For the text-containing cell, return its midpoint in (X, Y) coordinate format. 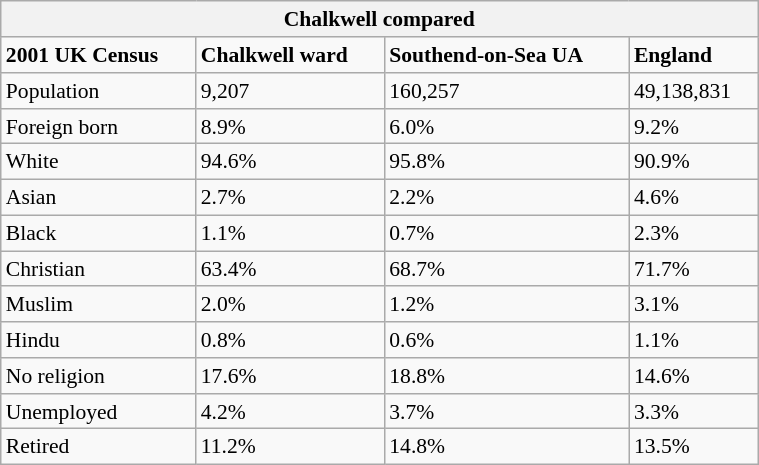
0.8% (290, 340)
94.6% (290, 162)
71.7% (694, 269)
2.3% (694, 233)
63.4% (290, 269)
England (694, 55)
2001 UK Census (98, 55)
6.0% (506, 126)
2.2% (506, 197)
8.9% (290, 126)
68.7% (506, 269)
49,138,831 (694, 91)
Muslim (98, 304)
9,207 (290, 91)
9.2% (694, 126)
Southend-on-Sea UA (506, 55)
90.9% (694, 162)
3.1% (694, 304)
White (98, 162)
Unemployed (98, 411)
2.0% (290, 304)
3.3% (694, 411)
0.6% (506, 340)
18.8% (506, 376)
14.8% (506, 447)
Chalkwell compared (380, 19)
1.2% (506, 304)
3.7% (506, 411)
2.7% (290, 197)
Chalkwell ward (290, 55)
Hindu (98, 340)
13.5% (694, 447)
4.2% (290, 411)
No religion (98, 376)
95.8% (506, 162)
11.2% (290, 447)
Retired (98, 447)
17.6% (290, 376)
0.7% (506, 233)
160,257 (506, 91)
Foreign born (98, 126)
Population (98, 91)
Christian (98, 269)
14.6% (694, 376)
4.6% (694, 197)
Black (98, 233)
Asian (98, 197)
